From the cell containing the given text, extract its center point as [x, y] coordinate. 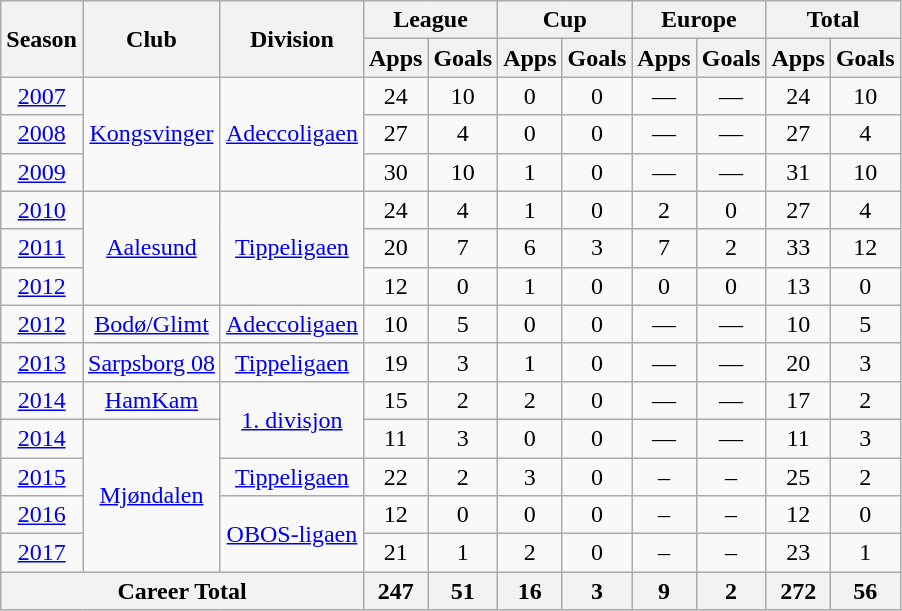
2008 [42, 134]
Total [833, 20]
2013 [42, 362]
Division [292, 39]
Career Total [182, 591]
2011 [42, 248]
League [430, 20]
17 [798, 400]
Sarpsborg 08 [151, 362]
33 [798, 248]
Cup [565, 20]
2016 [42, 515]
Season [42, 39]
272 [798, 591]
247 [395, 591]
Mjøndalen [151, 495]
Bodø/Glimt [151, 324]
OBOS-ligaen [292, 534]
2017 [42, 553]
Aalesund [151, 248]
56 [865, 591]
2010 [42, 210]
13 [798, 286]
2015 [42, 477]
HamKam [151, 400]
51 [463, 591]
Europe [699, 20]
6 [530, 248]
19 [395, 362]
22 [395, 477]
9 [664, 591]
2007 [42, 96]
30 [395, 172]
1. divisjon [292, 419]
23 [798, 553]
16 [530, 591]
31 [798, 172]
2009 [42, 172]
Club [151, 39]
21 [395, 553]
Kongsvinger [151, 134]
15 [395, 400]
25 [798, 477]
